Determine the (X, Y) coordinate at the center of the cell enclosing the given text.  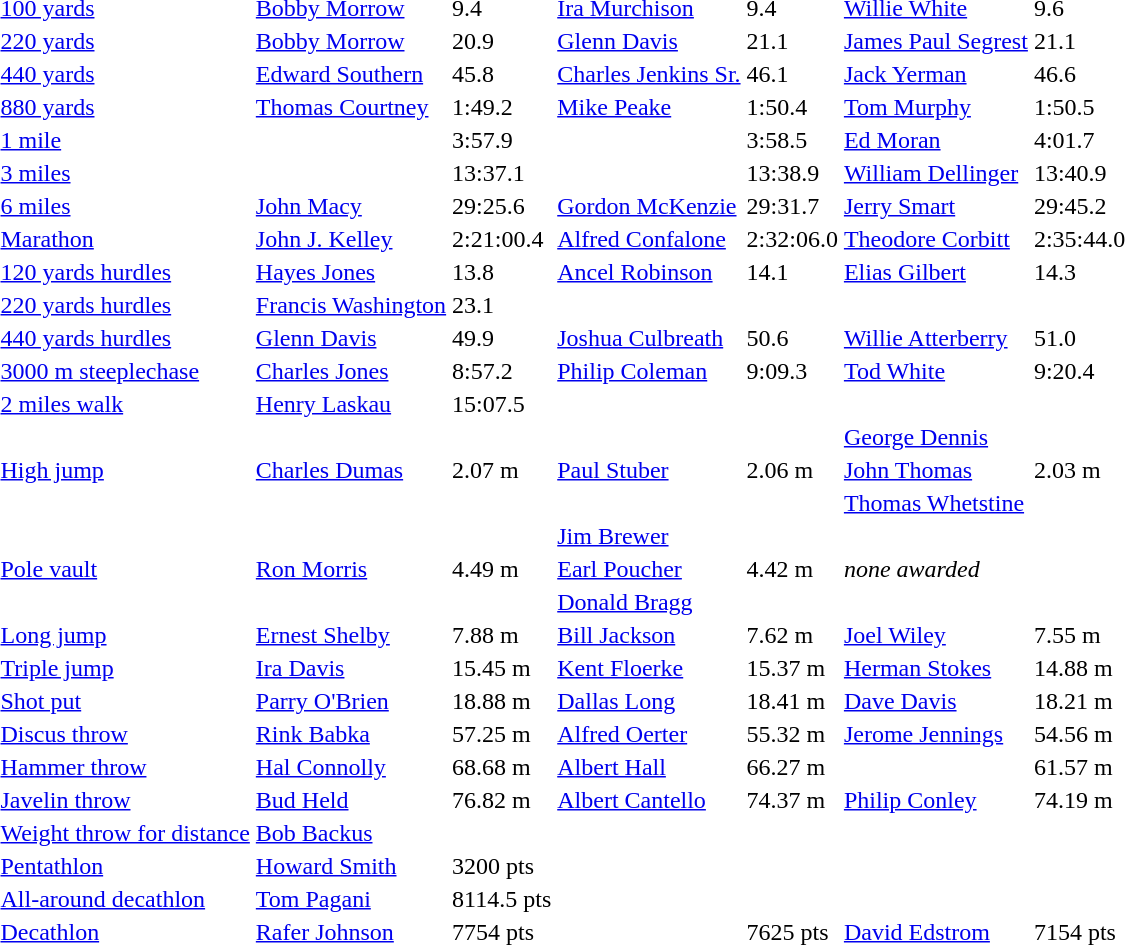
7.62 m (792, 635)
2:21:00.4 (502, 239)
68.68 m (502, 767)
George Dennis (936, 437)
Edward Southern (350, 74)
13:38.9 (792, 173)
Ira Davis (350, 668)
1:50.4 (792, 107)
Willie Atterberry (936, 338)
8:57.2 (502, 371)
Dallas Long (649, 701)
Tom Pagani (350, 899)
Philip Coleman (649, 371)
Albert Cantello (649, 800)
4.42 m (792, 569)
13.8 (502, 272)
Tom Murphy (936, 107)
Rink Babka (350, 734)
Philip Conley (936, 800)
46.1 (792, 74)
Henry Laskau (350, 404)
Bill Jackson (649, 635)
Albert Hall (649, 767)
Jerome Jennings (936, 734)
Alfred Oerter (649, 734)
Ernest Shelby (350, 635)
Ron Morris (350, 569)
66.27 m (792, 767)
1:49.2 (502, 107)
21.1 (792, 41)
William Dellinger (936, 173)
18.88 m (502, 701)
Elias Gilbert (936, 272)
50.6 (792, 338)
Bud Held (350, 800)
Thomas Whetstine (936, 503)
Thomas Courtney (350, 107)
Alfred Confalone (649, 239)
Jim Brewer (649, 536)
57.25 m (502, 734)
3200 pts (502, 866)
7.88 m (502, 635)
29:25.6 (502, 206)
John J. Kelley (350, 239)
Gordon McKenzie (649, 206)
15.37 m (792, 668)
74.37 m (792, 800)
Ancel Robinson (649, 272)
Howard Smith (350, 866)
Charles Dumas (350, 470)
Charles Jones (350, 371)
James Paul Segrest (936, 41)
18.41 m (792, 701)
John Macy (350, 206)
Bobby Morrow (350, 41)
2.07 m (502, 470)
Donald Bragg (649, 602)
Kent Floerke (649, 668)
Herman Stokes (936, 668)
49.9 (502, 338)
Mike Peake (649, 107)
20.9 (502, 41)
Paul Stuber (649, 470)
Joel Wiley (936, 635)
76.82 m (502, 800)
Jerry Smart (936, 206)
2.06 m (792, 470)
Theodore Corbitt (936, 239)
3:58.5 (792, 140)
Earl Poucher (649, 569)
Parry O'Brien (350, 701)
Charles Jenkins Sr. (649, 74)
Francis Washington (350, 305)
14.1 (792, 272)
45.8 (502, 74)
55.32 m (792, 734)
8114.5 pts (502, 899)
John Thomas (936, 470)
Hal Connolly (350, 767)
Dave Davis (936, 701)
Tod White (936, 371)
4.49 m (502, 569)
15.45 m (502, 668)
3:57.9 (502, 140)
2:32:06.0 (792, 239)
9:09.3 (792, 371)
15:07.5 (502, 404)
Bob Backus (350, 833)
Jack Yerman (936, 74)
13:37.1 (502, 173)
Hayes Jones (350, 272)
29:31.7 (792, 206)
Ed Moran (936, 140)
Joshua Culbreath (649, 338)
23.1 (502, 305)
